Find where the given text appears and provide that cell's center as (X, Y) coordinate. 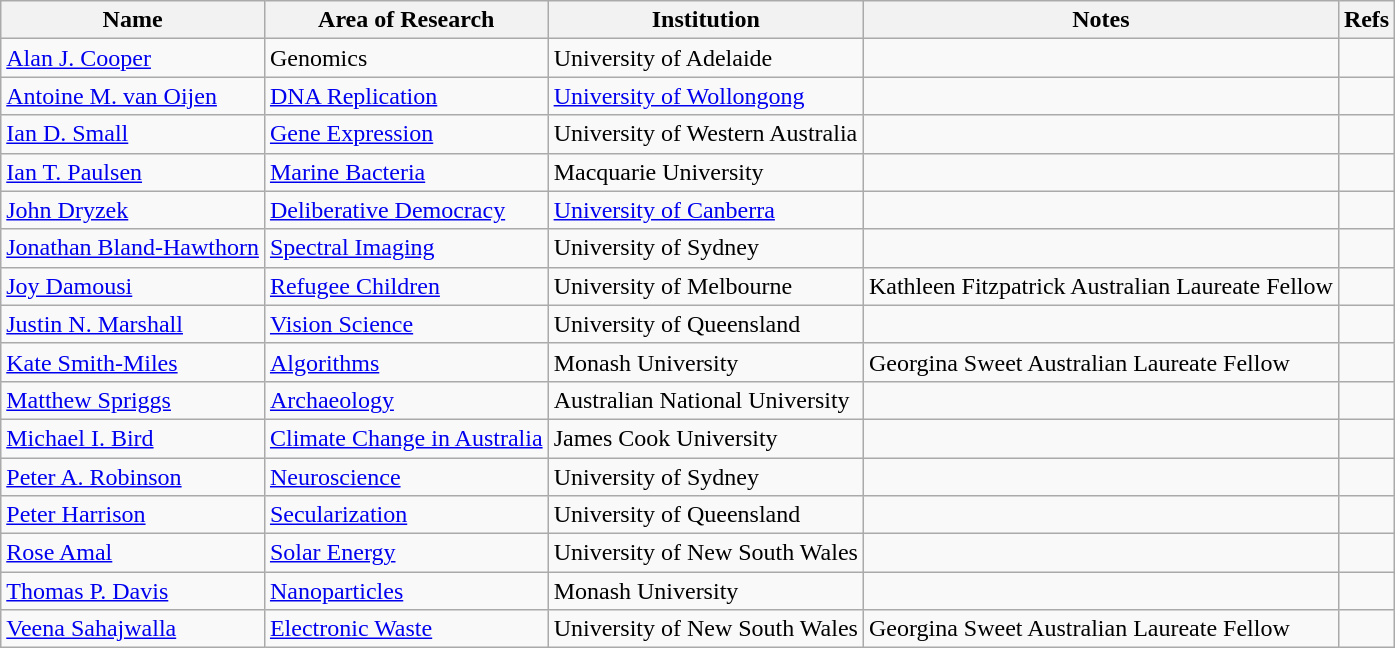
Australian National University (706, 400)
Joy Damousi (133, 286)
Algorithms (406, 362)
Secularization (406, 515)
Nanoparticles (406, 591)
Macquarie University (706, 172)
Peter Harrison (133, 515)
Name (133, 20)
Michael I. Bird (133, 438)
Thomas P. Davis (133, 591)
Solar Energy (406, 553)
University of Wollongong (706, 96)
Ian T. Paulsen (133, 172)
Marine Bacteria (406, 172)
Climate Change in Australia (406, 438)
University of Canberra (706, 210)
John Dryzek (133, 210)
University of Melbourne (706, 286)
Veena Sahajwalla (133, 629)
Jonathan Bland-Hawthorn (133, 248)
Notes (1100, 20)
Matthew Spriggs (133, 400)
Kathleen Fitzpatrick Australian Laureate Fellow (1100, 286)
Refs (1366, 20)
Kate Smith-Miles (133, 362)
Archaeology (406, 400)
Refugee Children (406, 286)
Electronic Waste (406, 629)
Neuroscience (406, 477)
Genomics (406, 58)
Justin N. Marshall (133, 324)
Area of Research (406, 20)
Rose Amal (133, 553)
Gene Expression (406, 134)
James Cook University (706, 438)
Antoine M. van Oijen (133, 96)
University of Western Australia (706, 134)
Deliberative Democracy (406, 210)
Alan J. Cooper (133, 58)
Ian D. Small (133, 134)
Spectral Imaging (406, 248)
Institution (706, 20)
Peter A. Robinson (133, 477)
DNA Replication (406, 96)
Vision Science (406, 324)
University of Adelaide (706, 58)
